Return the (X, Y) coordinate for the center point of the cell that contains the specified text.  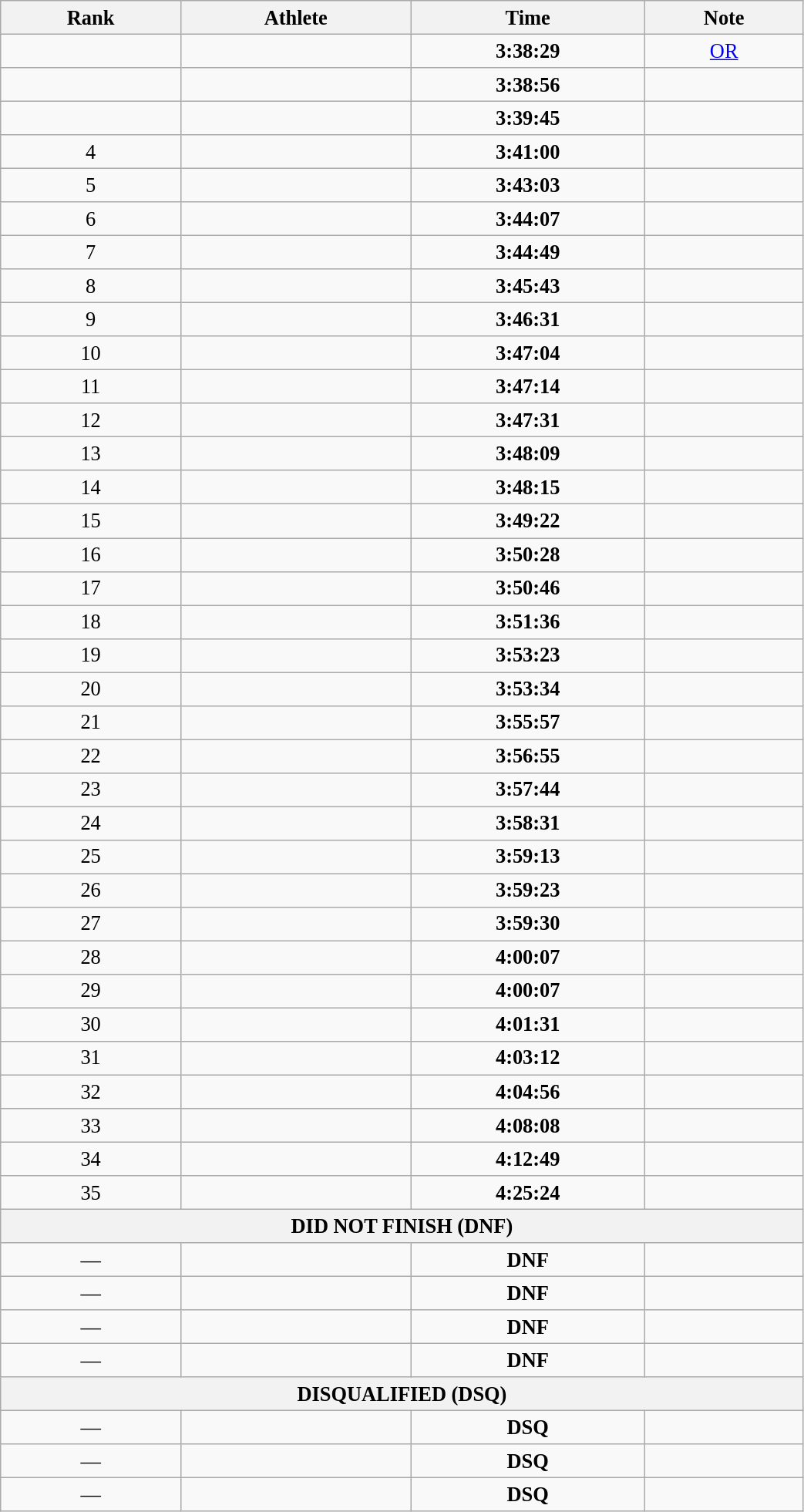
3:47:31 (527, 420)
16 (91, 554)
4:04:56 (527, 1092)
4:01:31 (527, 1025)
22 (91, 756)
14 (91, 487)
Note (724, 17)
32 (91, 1092)
19 (91, 655)
3:44:07 (527, 219)
3:49:22 (527, 521)
3:44:49 (527, 252)
9 (91, 319)
3:45:43 (527, 286)
4:03:12 (527, 1058)
3:38:56 (527, 84)
3:58:31 (527, 823)
35 (91, 1192)
DISQUALIFIED (DSQ) (402, 1394)
Time (527, 17)
3:59:30 (527, 924)
30 (91, 1025)
29 (91, 991)
5 (91, 185)
12 (91, 420)
18 (91, 621)
26 (91, 891)
4 (91, 152)
3:59:13 (527, 857)
3:47:04 (527, 353)
3:55:57 (527, 722)
33 (91, 1125)
Athlete (296, 17)
3:53:23 (527, 655)
31 (91, 1058)
15 (91, 521)
4:25:24 (527, 1192)
3:48:09 (527, 453)
OR (724, 51)
3:51:36 (527, 621)
20 (91, 689)
3:41:00 (527, 152)
28 (91, 958)
34 (91, 1159)
13 (91, 453)
24 (91, 823)
7 (91, 252)
3:53:34 (527, 689)
3:50:28 (527, 554)
6 (91, 219)
DID NOT FINISH (DNF) (402, 1226)
8 (91, 286)
Rank (91, 17)
3:47:14 (527, 386)
3:46:31 (527, 319)
10 (91, 353)
3:43:03 (527, 185)
17 (91, 588)
3:59:23 (527, 891)
3:50:46 (527, 588)
4:08:08 (527, 1125)
3:57:44 (527, 790)
23 (91, 790)
25 (91, 857)
4:12:49 (527, 1159)
3:38:29 (527, 51)
27 (91, 924)
3:56:55 (527, 756)
11 (91, 386)
3:39:45 (527, 118)
21 (91, 722)
3:48:15 (527, 487)
